Scan for the cell matching the given text and deliver its (X, Y) coordinate at center. 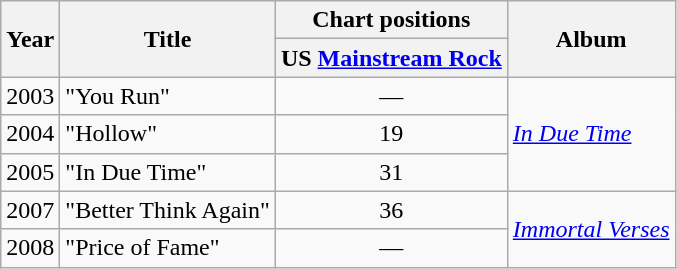
2003 (30, 96)
Chart positions (391, 20)
"Price of Fame" (168, 248)
31 (391, 172)
19 (391, 134)
Album (591, 39)
2007 (30, 210)
"Better Think Again" (168, 210)
2005 (30, 172)
"You Run" (168, 96)
In Due Time (591, 134)
"Hollow" (168, 134)
Immortal Verses (591, 229)
"In Due Time" (168, 172)
2004 (30, 134)
Title (168, 39)
Year (30, 39)
2008 (30, 248)
36 (391, 210)
US Mainstream Rock (391, 58)
